Determine the [X, Y] coordinate at the center of the cell enclosing the given text.  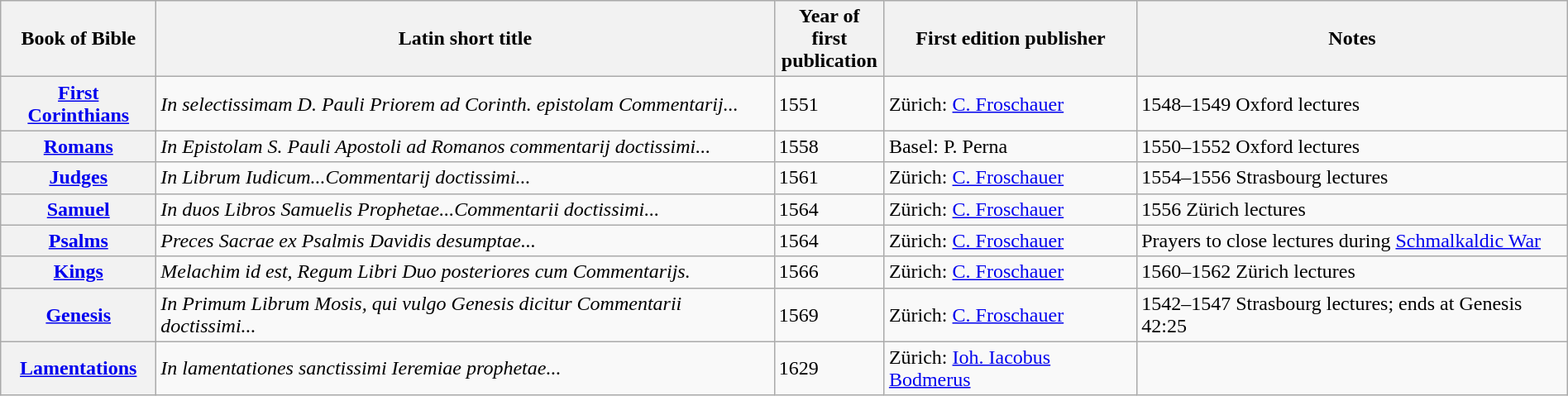
In Librum Iudicum...Commentarij doctissimi... [466, 178]
Samuel [79, 209]
1558 [829, 146]
Zürich: Ioh. Iacobus Bodmerus [1011, 369]
1554–1556 Strasbourg lectures [1353, 178]
In selectissimam D. Pauli Priorem ad Corinth. epistolam Commentarij... [466, 104]
1560–1562 Zürich lectures [1353, 272]
First Corinthians [79, 104]
Prayers to close lectures during Schmalkaldic War [1353, 241]
Basel: P. Perna [1011, 146]
Judges [79, 178]
Notes [1353, 39]
1550–1552 Oxford lectures [1353, 146]
In duos Libros Samuelis Prophetae...Commentarii doctissimi... [466, 209]
Psalms [79, 241]
1548–1549 Oxford lectures [1353, 104]
Year of firstpublication [829, 39]
Latin short title [466, 39]
Book of Bible [79, 39]
In Epistolam S. Pauli Apostoli ad Romanos commentarij doctissimi... [466, 146]
1629 [829, 369]
Lamentations [79, 369]
Romans [79, 146]
Preces Sacrae ex Psalmis Davidis desumptae... [466, 241]
First edition publisher [1011, 39]
1569 [829, 314]
Melachim id est, Regum Libri Duo posteriores cum Commentarijs. [466, 272]
Kings [79, 272]
Genesis [79, 314]
1542–1547 Strasbourg lectures; ends at Genesis 42:25 [1353, 314]
1561 [829, 178]
1551 [829, 104]
1566 [829, 272]
In lamentationes sanctissimi Ieremiae prophetae... [466, 369]
1556 Zürich lectures [1353, 209]
In Primum Librum Mosis, qui vulgo Genesis dicitur Commentarii doctissimi... [466, 314]
